Identify which cell holds the provided text, then report its (x, y) central coordinate. 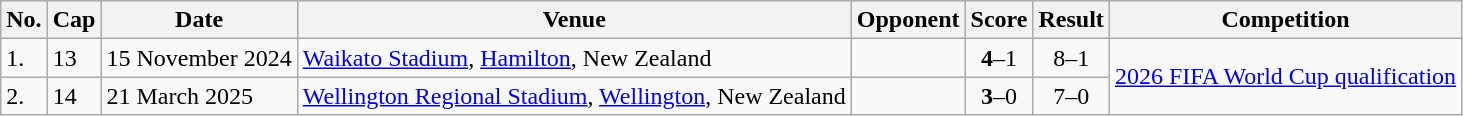
7–0 (1071, 96)
3–0 (999, 96)
Result (1071, 20)
14 (74, 96)
21 March 2025 (199, 96)
15 November 2024 (199, 58)
2. (24, 96)
Wellington Regional Stadium, Wellington, New Zealand (574, 96)
No. (24, 20)
Cap (74, 20)
Date (199, 20)
Score (999, 20)
2026 FIFA World Cup qualification (1285, 77)
8–1 (1071, 58)
Waikato Stadium, Hamilton, New Zealand (574, 58)
13 (74, 58)
Competition (1285, 20)
Opponent (908, 20)
4–1 (999, 58)
1. (24, 58)
Venue (574, 20)
